Extract the (x, y) coordinate from the center of the cell holding the provided text.  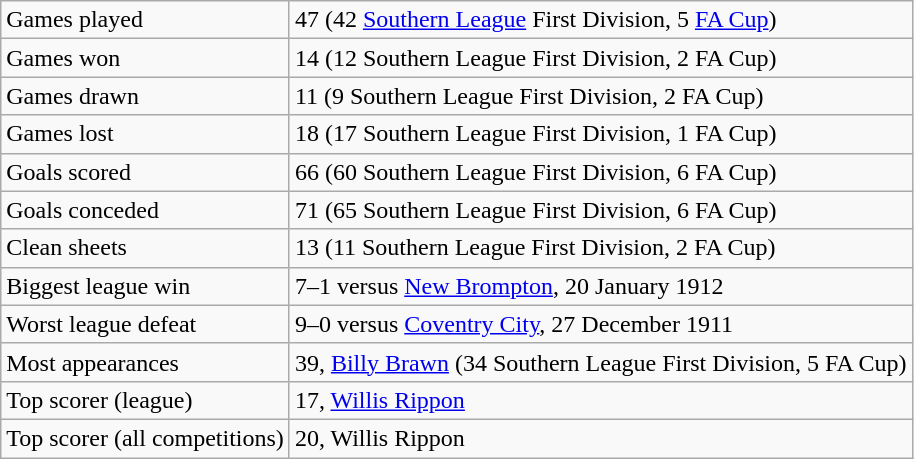
39, Billy Brawn (34 Southern League First Division, 5 FA Cup) (600, 362)
18 (17 Southern League First Division, 1 FA Cup) (600, 134)
Games won (146, 58)
Most appearances (146, 362)
13 (11 Southern League First Division, 2 FA Cup) (600, 248)
Goals conceded (146, 210)
11 (9 Southern League First Division, 2 FA Cup) (600, 96)
66 (60 Southern League First Division, 6 FA Cup) (600, 172)
Top scorer (all competitions) (146, 438)
Clean sheets (146, 248)
71 (65 Southern League First Division, 6 FA Cup) (600, 210)
17, Willis Rippon (600, 400)
Top scorer (league) (146, 400)
Games lost (146, 134)
Goals scored (146, 172)
9–0 versus Coventry City, 27 December 1911 (600, 324)
47 (42 Southern League First Division, 5 FA Cup) (600, 20)
7–1 versus New Brompton, 20 January 1912 (600, 286)
Games drawn (146, 96)
Biggest league win (146, 286)
14 (12 Southern League First Division, 2 FA Cup) (600, 58)
Worst league defeat (146, 324)
20, Willis Rippon (600, 438)
Games played (146, 20)
